Scan for the cell matching the given text and deliver its [x, y] coordinate at center. 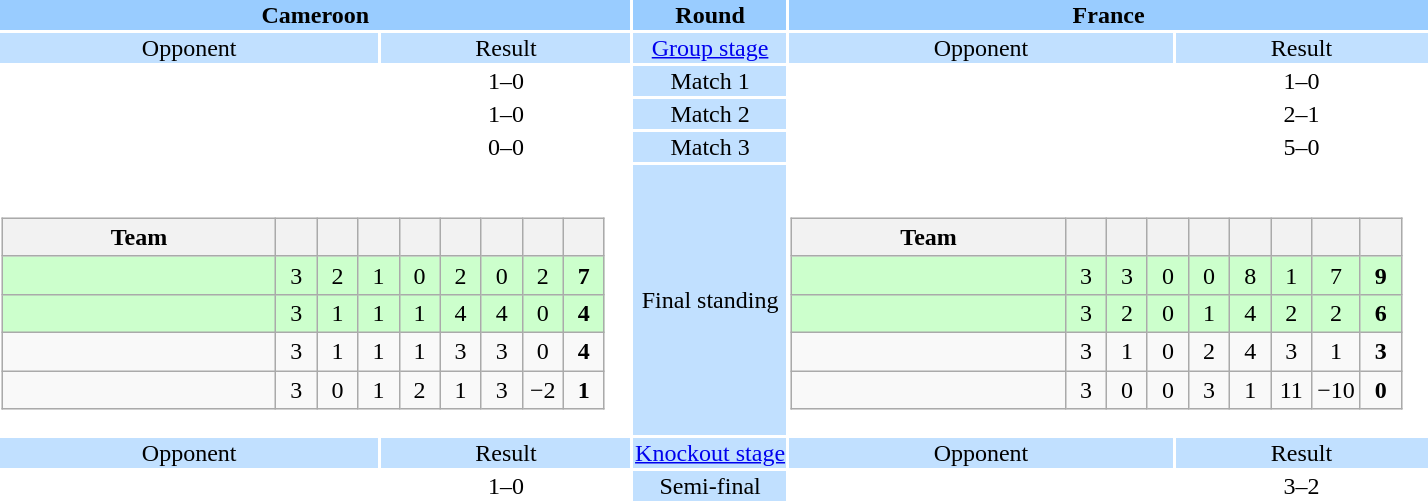
−2 [542, 389]
France [1109, 15]
Group stage [710, 48]
−10 [1336, 389]
Team 3 3 0 0 8 1 7 9 3 2 0 1 4 2 2 6 3 1 0 2 4 3 1 3 3 0 0 3 1 11 −10 0 [1109, 300]
8 [1250, 275]
6 [1380, 313]
2–1 [1301, 114]
Knockout stage [710, 453]
3–2 [1301, 486]
Final standing [710, 300]
11 [1292, 389]
Match 3 [710, 147]
Semi-final [710, 486]
0–0 [506, 147]
Match 2 [710, 114]
Match 1 [710, 81]
5–0 [1301, 147]
Round [710, 15]
9 [1380, 275]
Team 3 2 1 0 2 0 2 7 3 1 1 1 4 4 0 4 3 1 1 1 3 3 0 4 3 0 1 2 1 3 −2 1 [316, 300]
Cameroon [316, 15]
